From the cell containing the given text, extract its center point as (X, Y) coordinate. 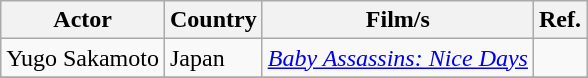
Yugo Sakamoto (83, 58)
Country (213, 20)
Ref. (560, 20)
Film/s (398, 20)
Baby Assassins: Nice Days (398, 58)
Japan (213, 58)
Actor (83, 20)
